Capture the cell that displays the provided text and extract its (X, Y) central coordinate. 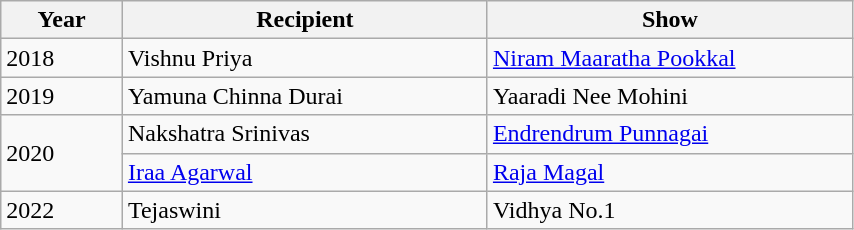
Nakshatra Srinivas (304, 134)
Yaaradi Nee Mohini (670, 96)
Year (62, 20)
2022 (62, 210)
Endrendrum Punnagai (670, 134)
Vishnu Priya (304, 58)
Recipient (304, 20)
2018 (62, 58)
Niram Maaratha Pookkal (670, 58)
Raja Magal (670, 172)
Yamuna Chinna Durai (304, 96)
Vidhya No.1 (670, 210)
Show (670, 20)
2019 (62, 96)
Iraa Agarwal (304, 172)
Tejaswini (304, 210)
2020 (62, 153)
